Output the [X, Y] coordinate of the center of the cell containing the given text.  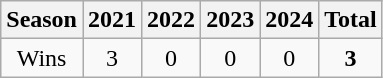
2024 [290, 20]
Total [351, 20]
Season [42, 20]
2023 [230, 20]
Wins [42, 58]
2021 [112, 20]
2022 [172, 20]
